Output the (x, y) coordinate of the center of the cell containing the given text.  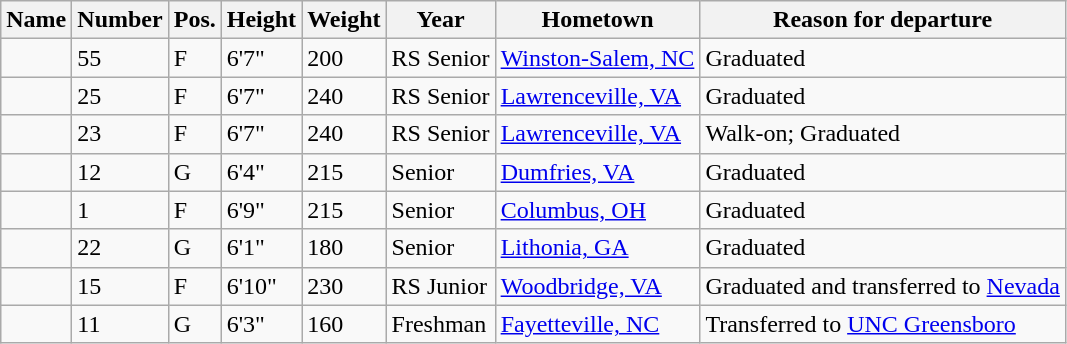
Year (440, 20)
Winston-Salem, NC (598, 58)
6'3" (261, 324)
Name (36, 20)
1 (120, 210)
160 (344, 324)
Pos. (194, 20)
22 (120, 248)
Freshman (440, 324)
15 (120, 286)
Hometown (598, 20)
230 (344, 286)
Graduated and transferred to Nevada (883, 286)
Woodbridge, VA (598, 286)
Dumfries, VA (598, 172)
55 (120, 58)
Columbus, OH (598, 210)
11 (120, 324)
6'1" (261, 248)
Weight (344, 20)
6'9" (261, 210)
Transferred to UNC Greensboro (883, 324)
6'10" (261, 286)
200 (344, 58)
RS Junior (440, 286)
180 (344, 248)
25 (120, 96)
Reason for departure (883, 20)
23 (120, 134)
6'4" (261, 172)
Number (120, 20)
Lithonia, GA (598, 248)
Walk-on; Graduated (883, 134)
Height (261, 20)
Fayetteville, NC (598, 324)
12 (120, 172)
